Identify which cell holds the provided text, then report its [x, y] central coordinate. 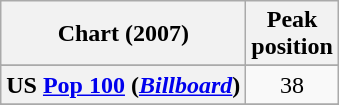
Chart (2007) [124, 34]
US Pop 100 (Billboard) [124, 85]
38 [292, 85]
Peakposition [292, 34]
